Identify which cell holds the provided text, then report its (x, y) central coordinate. 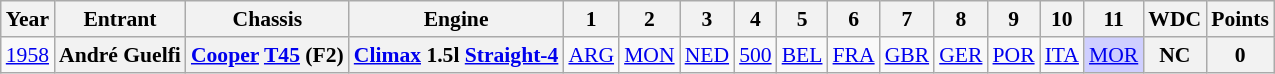
0 (1240, 55)
4 (756, 19)
ITA (1062, 55)
NC (1174, 55)
Points (1240, 19)
2 (650, 19)
6 (854, 19)
ARG (591, 55)
MON (650, 55)
Cooper T45 (F2) (268, 55)
WDC (1174, 19)
8 (960, 19)
Year (28, 19)
10 (1062, 19)
NED (707, 55)
500 (756, 55)
POR (1013, 55)
3 (707, 19)
GER (960, 55)
Chassis (268, 19)
BEL (802, 55)
GBR (908, 55)
FRA (854, 55)
11 (1114, 19)
MOR (1114, 55)
7 (908, 19)
1 (591, 19)
Engine (456, 19)
9 (1013, 19)
André Guelfi (120, 55)
Climax 1.5l Straight-4 (456, 55)
5 (802, 19)
Entrant (120, 19)
1958 (28, 55)
